For the text-containing cell, return its midpoint in (X, Y) coordinate format. 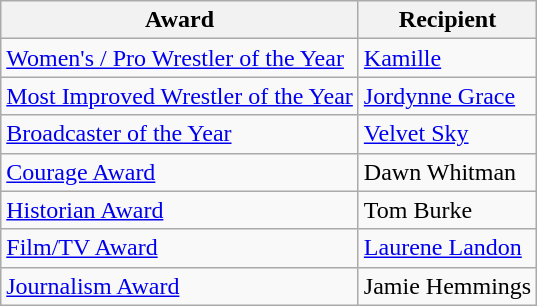
Jordynne Grace (447, 96)
Journalism Award (180, 286)
Velvet Sky (447, 134)
Film/TV Award (180, 248)
Recipient (447, 20)
Tom Burke (447, 210)
Laurene Landon (447, 248)
Dawn Whitman (447, 172)
Historian Award (180, 210)
Broadcaster of the Year (180, 134)
Courage Award (180, 172)
Jamie Hemmings (447, 286)
Women's / Pro Wrestler of the Year (180, 58)
Kamille (447, 58)
Most Improved Wrestler of the Year (180, 96)
Award (180, 20)
